Provide the (x, y) coordinate of the cell's center where the given text is located.  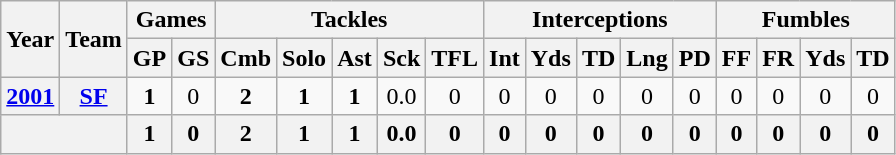
2001 (30, 96)
Ast (355, 58)
Lng (647, 58)
FF (736, 58)
Sck (401, 58)
Cmb (246, 58)
Tackles (350, 20)
Year (30, 39)
Fumbles (806, 20)
FR (778, 58)
GP (149, 58)
Int (505, 58)
SF (94, 96)
Games (170, 20)
Interceptions (600, 20)
Team (94, 39)
Solo (304, 58)
TFL (455, 58)
PD (694, 58)
GS (194, 58)
